Identify which cell holds the provided text, then report its [X, Y] central coordinate. 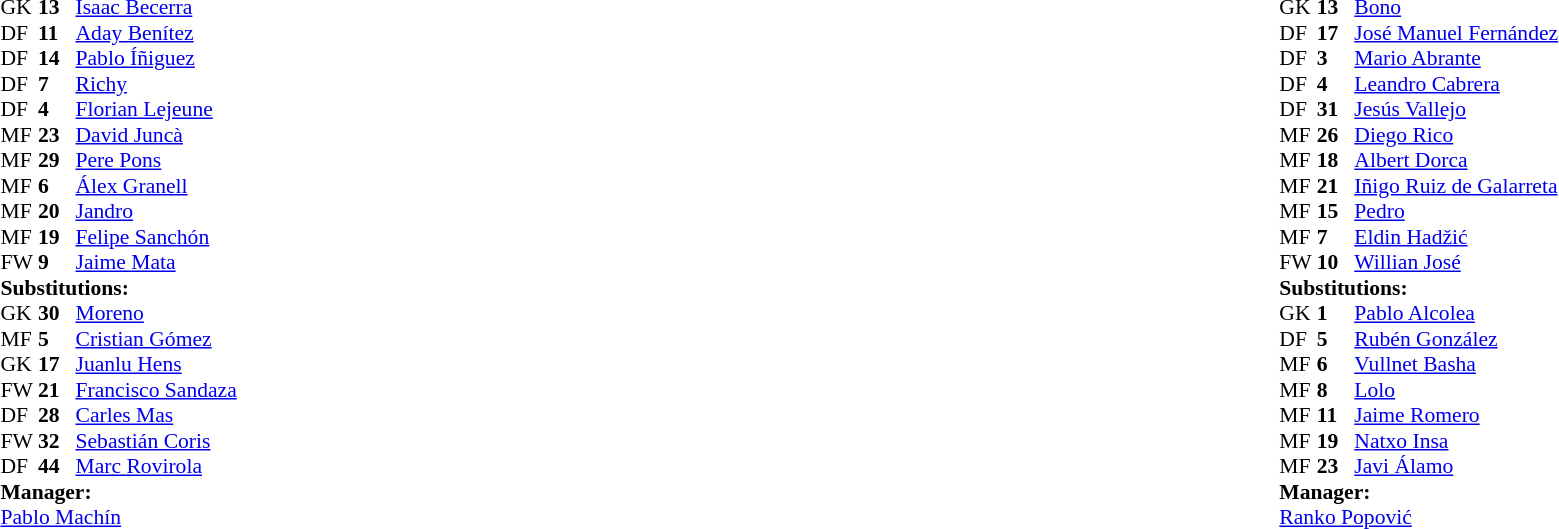
Jesús Vallejo [1456, 109]
Juanlu Hens [156, 365]
8 [1336, 390]
9 [57, 263]
29 [57, 161]
44 [57, 467]
Willian José [1456, 263]
Cristian Gómez [156, 339]
Álex Granell [156, 186]
Albert Dorca [1456, 161]
28 [57, 415]
Diego Rico [1456, 135]
Carles Mas [156, 415]
18 [1336, 161]
14 [57, 59]
Sebastián Coris [156, 441]
Jaime Mata [156, 263]
1 [1336, 313]
Pablo Íñiguez [156, 59]
Marc Rovirola [156, 467]
Natxo Insa [1456, 441]
Felipe Sanchón [156, 237]
Javi Álamo [1456, 467]
Mario Abrante [1456, 59]
Aday Benítez [156, 33]
Florian Lejeune [156, 109]
Eldin Hadžić [1456, 237]
David Juncà [156, 135]
Pablo Alcolea [1456, 313]
20 [57, 211]
Moreno [156, 313]
Pere Pons [156, 161]
Rubén González [1456, 339]
31 [1336, 109]
15 [1336, 211]
Leandro Cabrera [1456, 84]
Iñigo Ruiz de Galarreta [1456, 186]
José Manuel Fernández [1456, 33]
Pedro [1456, 211]
Francisco Sandaza [156, 390]
Jandro [156, 211]
26 [1336, 135]
Richy [156, 84]
Lolo [1456, 390]
30 [57, 313]
3 [1336, 59]
Vullnet Basha [1456, 365]
Jaime Romero [1456, 415]
32 [57, 441]
10 [1336, 263]
